Output the (x, y) coordinate of the center of the cell containing the given text.  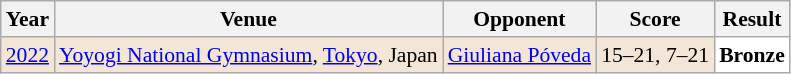
Giuliana Póveda (520, 55)
Result (752, 19)
Year (28, 19)
15–21, 7–21 (655, 55)
Yoyogi National Gymnasium, Tokyo, Japan (248, 55)
Bronze (752, 55)
Venue (248, 19)
Score (655, 19)
Opponent (520, 19)
2022 (28, 55)
